Search for the cell housing the specified text and yield its [x, y] center coordinate. 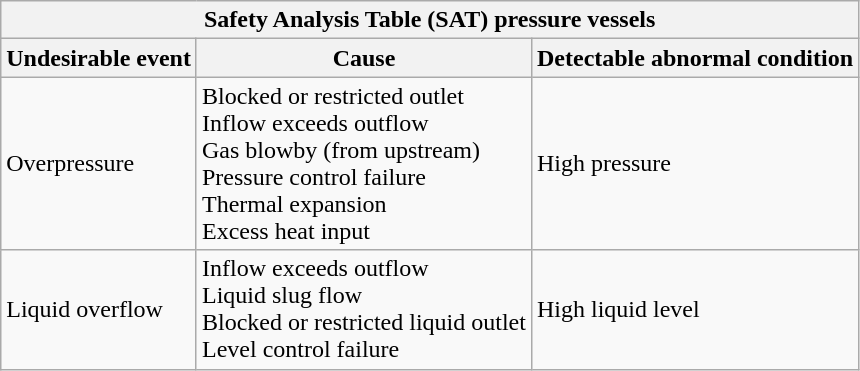
Safety Analysis Table (SAT) pressure vessels [430, 20]
Undesirable event [99, 58]
High pressure [694, 164]
High liquid level [694, 310]
Detectable abnormal condition [694, 58]
Inflow exceeds outflowLiquid slug flowBlocked or restricted liquid outletLevel control failure [364, 310]
Liquid overflow [99, 310]
Overpressure [99, 164]
Cause [364, 58]
Blocked or restricted outletInflow exceeds outflowGas blowby (from upstream)Pressure control failureThermal expansionExcess heat input [364, 164]
